For the text-containing cell, return its midpoint in [X, Y] coordinate format. 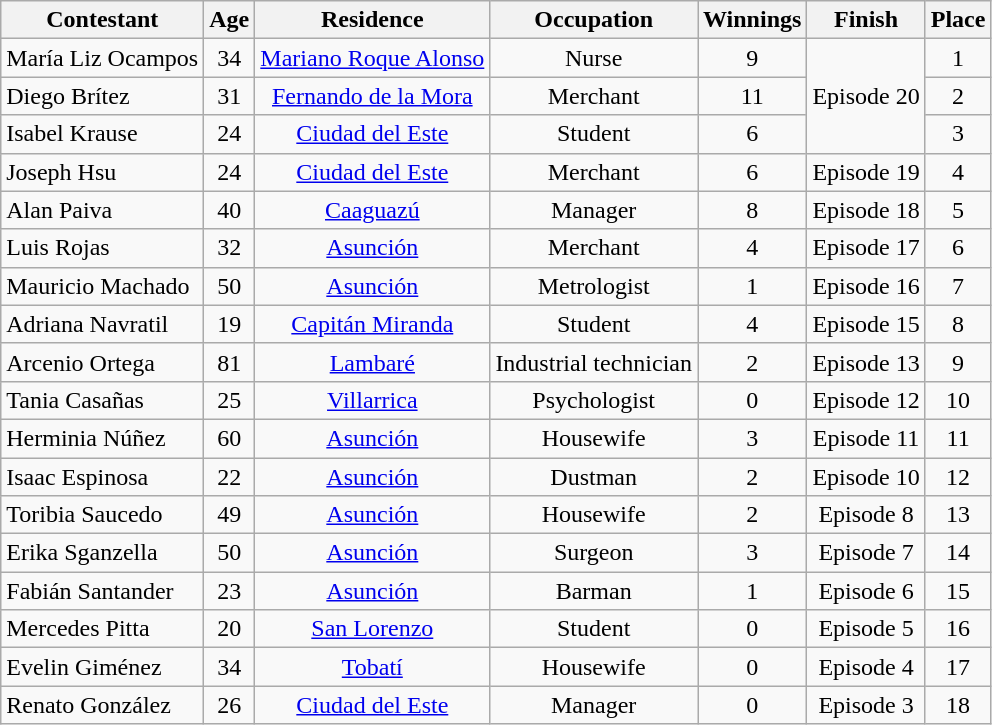
Episode 19 [866, 172]
Tobatí [372, 667]
40 [230, 210]
Arcenio Ortega [102, 362]
Tania Casañas [102, 400]
Mauricio Machado [102, 286]
Metrologist [594, 286]
Residence [372, 20]
Isaac Espinosa [102, 477]
31 [230, 96]
San Lorenzo [372, 629]
Psychologist [594, 400]
5 [958, 210]
Villarrica [372, 400]
Episode 3 [866, 705]
Winnings [752, 20]
20 [230, 629]
Fabián Santander [102, 591]
María Liz Ocampos [102, 58]
81 [230, 362]
60 [230, 438]
25 [230, 400]
Episode 10 [866, 477]
17 [958, 667]
19 [230, 324]
Fernando de la Mora [372, 96]
Episode 6 [866, 591]
Episode 13 [866, 362]
Industrial technician [594, 362]
22 [230, 477]
Occupation [594, 20]
15 [958, 591]
Episode 15 [866, 324]
16 [958, 629]
Age [230, 20]
Mariano Roque Alonso [372, 58]
Erika Sganzella [102, 553]
Episode 12 [866, 400]
Episode 18 [866, 210]
Isabel Krause [102, 134]
Finish [866, 20]
Place [958, 20]
Caaguazú [372, 210]
Herminia Núñez [102, 438]
23 [230, 591]
26 [230, 705]
Joseph Hsu [102, 172]
Capitán Miranda [372, 324]
Surgeon [594, 553]
Alan Paiva [102, 210]
Episode 16 [866, 286]
Episode 5 [866, 629]
10 [958, 400]
7 [958, 286]
Renato González [102, 705]
Dustman [594, 477]
32 [230, 248]
Contestant [102, 20]
Episode 11 [866, 438]
13 [958, 515]
Barman [594, 591]
14 [958, 553]
49 [230, 515]
Nurse [594, 58]
Adriana Navratil [102, 324]
Luis Rojas [102, 248]
Episode 20 [866, 96]
Evelin Giménez [102, 667]
Toribia Saucedo [102, 515]
18 [958, 705]
Diego Brítez [102, 96]
Episode 8 [866, 515]
12 [958, 477]
Mercedes Pitta [102, 629]
Lambaré [372, 362]
Episode 4 [866, 667]
Episode 17 [866, 248]
Episode 7 [866, 553]
